Search for the cell housing the specified text and yield its (x, y) center coordinate. 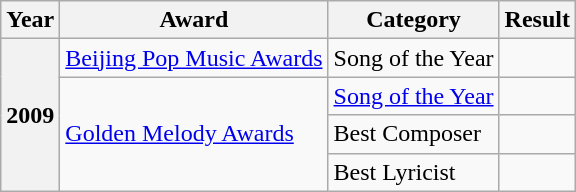
Category (414, 20)
2009 (30, 115)
Best Lyricist (414, 172)
Year (30, 20)
Award (194, 20)
Golden Melody Awards (194, 134)
Best Composer (414, 134)
Beijing Pop Music Awards (194, 58)
Result (537, 20)
